Return (x, y) of the center of cell containing provided text 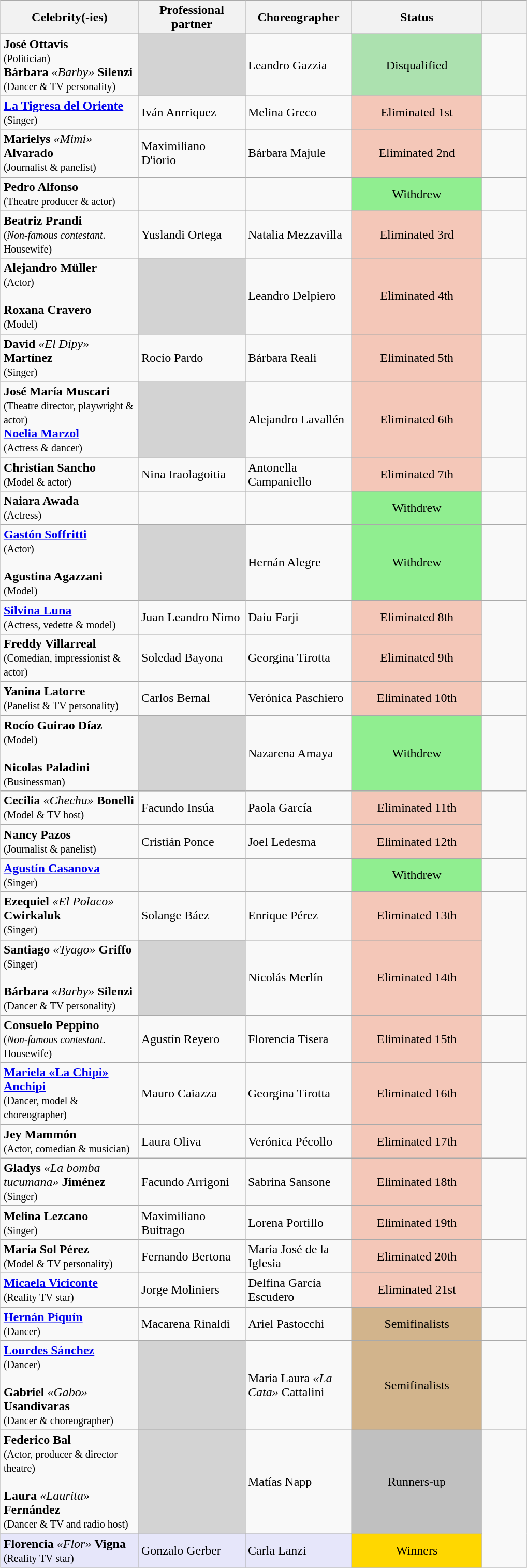
Eliminated 1st (417, 113)
Agustín Reyero (192, 1039)
Joel Ledesma (298, 842)
Disqualified (417, 65)
José Ottavis(Politician)Bárbara «Barby» Silenzi(Dancer & TV personality) (69, 65)
Gladys «La bomba tucumana» Jiménez(Singer) (69, 1182)
Mauro Caiazza (192, 1093)
Eliminated 18th (417, 1182)
Ariel Pastocchi (298, 1323)
Naiara Awada(Actress) (69, 507)
Rocío Guirao Díaz(Model)Nicolas Paladini(Businessman) (69, 753)
Matías Napp (298, 1482)
Solange Báez (192, 916)
Ezequiel «El Polaco» Cwirkaluk(Singer) (69, 916)
Carlos Bernal (192, 699)
Eliminated 6th (417, 419)
Juan Leandro Nimo (192, 617)
Eliminated 17th (417, 1141)
María José de la Iglesia (298, 1256)
María Sol Pérez(Model & TV personality) (69, 1256)
Gonzalo Gerber (192, 1551)
Enrique Pérez (298, 916)
Gastón Soffritti(Actor)Agustina Agazzani(Model) (69, 562)
Verónica Pécollo (298, 1141)
Professional partner (192, 18)
Eliminated 14th (417, 977)
Facundo Insúa (192, 808)
Eliminated 15th (417, 1039)
Fernando Bertona (192, 1256)
Micaela Viciconte(Reality TV star) (69, 1290)
Nicolás Merlín (298, 977)
Bárbara Majule (298, 153)
Celebrity(-ies) (69, 18)
Nina Iraolagoitia (192, 474)
Eliminated 12th (417, 842)
Silvina Luna(Actress, vedette & model) (69, 617)
Cristián Ponce (192, 842)
Yanina Latorre(Panelist & TV personality) (69, 699)
Leandro Gazzia (298, 65)
Soledad Bayona (192, 658)
Choreographer (298, 18)
Eliminated 21st (417, 1290)
Eliminated 8th (417, 617)
Winners (417, 1551)
Rocío Pardo (192, 358)
Melina Lezcano(Singer) (69, 1223)
Status (417, 18)
Beatriz Prandi(Non-famous contestant. Housewife) (69, 235)
Leandro Delpiero (298, 296)
Eliminated 2nd (417, 153)
Melina Greco (298, 113)
Alejandro Lavallén (298, 419)
Eliminated 16th (417, 1093)
Mariela «La Chipi» Anchipi(Dancer, model & choreographer) (69, 1093)
José María Muscari(Theatre director, playwright & actor)Noelia Marzol(Actress & dancer) (69, 419)
Eliminated 3rd (417, 235)
Eliminated 10th (417, 699)
Eliminated 9th (417, 658)
Hernán Piquín(Dancer) (69, 1323)
Cecilia «Chechu» Bonelli(Model & TV host) (69, 808)
Eliminated 11th (417, 808)
Marielys «Mimi» Alvarado(Journalist & panelist) (69, 153)
Runners-up (417, 1482)
Jey Mammón(Actor, comedian & musician) (69, 1141)
Alejandro Müller(Actor)Roxana Cravero(Model) (69, 296)
Lorena Portillo (298, 1223)
Antonella Campaniello (298, 474)
Eliminated 20th (417, 1256)
Sabrina Sansone (298, 1182)
Iván Anrriquez (192, 113)
Florencia «Flor» Vigna(Reality TV star) (69, 1551)
Maximiliano Buitrago (192, 1223)
Nazarena Amaya (298, 753)
Santiago «Tyago» Griffo(Singer)Bárbara «Barby» Silenzi(Dancer & TV personality) (69, 977)
Eliminated 19th (417, 1223)
Eliminated 4th (417, 296)
La Tigresa del Oriente(Singer) (69, 113)
Bárbara Reali (298, 358)
Eliminated 5th (417, 358)
Nancy Pazos(Journalist & panelist) (69, 842)
Jorge Moliniers (192, 1290)
Facundo Arrigoni (192, 1182)
David «El Dipy» Martínez(Singer) (69, 358)
Verónica Paschiero (298, 699)
Christian Sancho(Model & actor) (69, 474)
Hernán Alegre (298, 562)
Eliminated 13th (417, 916)
Carla Lanzi (298, 1551)
Paola García (298, 808)
Freddy Villarreal(Comedian, impressionist & actor) (69, 658)
María Laura «La Cata» Cattalini (298, 1385)
Consuelo Peppino(Non-famous contestant. Housewife) (69, 1039)
Delfina García Escudero (298, 1290)
Yuslandi Ortega (192, 235)
Agustín Casanova(Singer) (69, 875)
Natalia Mezzavilla (298, 235)
Daiu Farji (298, 617)
Lourdes Sánchez(Dancer)Gabriel «Gabo» Usandivaras(Dancer & choreographer) (69, 1385)
Florencia Tisera (298, 1039)
Federico Bal(Actor, producer & director theatre)Laura «Laurita» Fernández(Dancer & TV and radio host) (69, 1482)
Laura Oliva (192, 1141)
Pedro Alfonso(Theatre producer & actor) (69, 194)
Eliminated 7th (417, 474)
Maximiliano D'iorio (192, 153)
Macarena Rinaldi (192, 1323)
